Scan for the cell matching the given text and deliver its [x, y] coordinate at center. 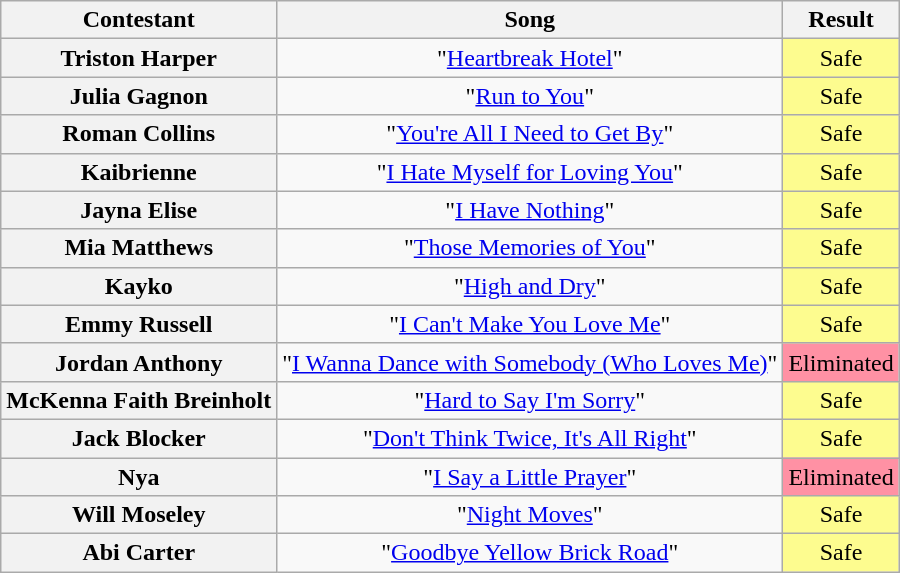
"Heartbreak Hotel" [530, 58]
Kaibrienne [139, 172]
Kayko [139, 286]
"Don't Think Twice, It's All Right" [530, 438]
Result [841, 20]
"Night Moves" [530, 515]
McKenna Faith Breinholt [139, 400]
"High and Dry" [530, 286]
Contestant [139, 20]
"I Hate Myself for Loving You" [530, 172]
Julia Gagnon [139, 96]
"Those Memories of You" [530, 248]
Roman Collins [139, 134]
Mia Matthews [139, 248]
"I Have Nothing" [530, 210]
Jayna Elise [139, 210]
Jack Blocker [139, 438]
"I Say a Little Prayer" [530, 477]
Song [530, 20]
Jordan Anthony [139, 362]
Nya [139, 477]
"Run to You" [530, 96]
"I Wanna Dance with Somebody (Who Loves Me)" [530, 362]
Triston Harper [139, 58]
"Goodbye Yellow Brick Road" [530, 553]
"You're All I Need to Get By" [530, 134]
Will Moseley [139, 515]
Emmy Russell [139, 324]
Abi Carter [139, 553]
"Hard to Say I'm Sorry" [530, 400]
"I Can't Make You Love Me" [530, 324]
